Return [x, y] of the center of cell containing provided text 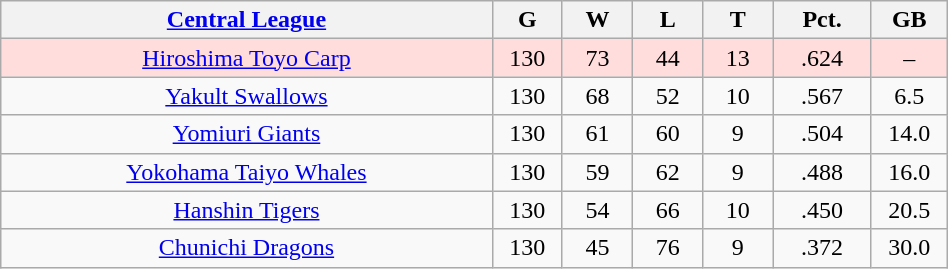
76 [668, 248]
13 [738, 58]
16.0 [909, 172]
.488 [822, 172]
.450 [822, 210]
14.0 [909, 134]
Central League [246, 20]
W [597, 20]
.624 [822, 58]
66 [668, 210]
6.5 [909, 96]
62 [668, 172]
Hiroshima Toyo Carp [246, 58]
61 [597, 134]
.567 [822, 96]
20.5 [909, 210]
30.0 [909, 248]
.372 [822, 248]
Yokohama Taiyo Whales [246, 172]
44 [668, 58]
59 [597, 172]
60 [668, 134]
52 [668, 96]
– [909, 58]
L [668, 20]
Chunichi Dragons [246, 248]
G [527, 20]
Yakult Swallows [246, 96]
73 [597, 58]
Yomiuri Giants [246, 134]
.504 [822, 134]
T [738, 20]
Pct. [822, 20]
54 [597, 210]
Hanshin Tigers [246, 210]
45 [597, 248]
GB [909, 20]
68 [597, 96]
